Return (X, Y) of the center of cell containing provided text 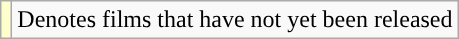
Denotes films that have not yet been released (235, 20)
